Search for the cell housing the specified text and yield its [x, y] center coordinate. 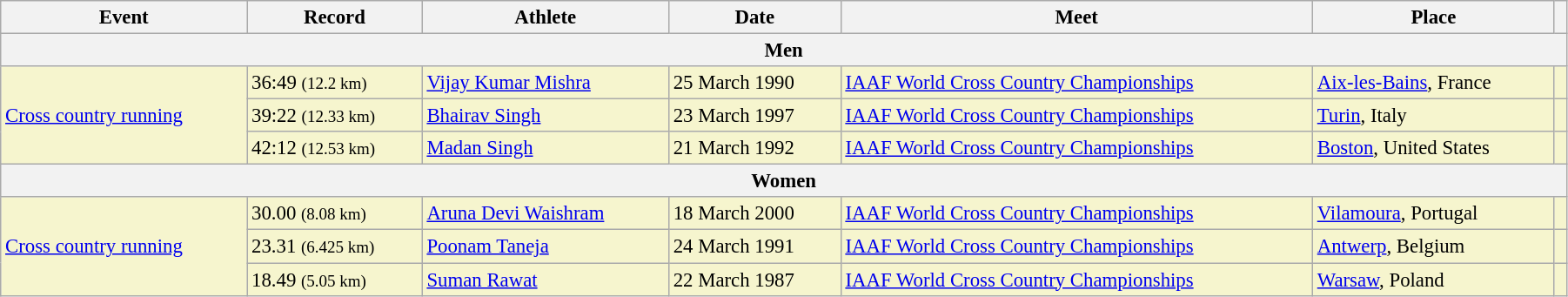
22 March 1987 [754, 280]
Record [334, 17]
Poonam Taneja [545, 246]
30.00 (8.08 km) [334, 213]
25 March 1990 [754, 83]
Place [1433, 17]
18 March 2000 [754, 213]
23 March 1997 [754, 116]
Antwerp, Belgium [1433, 246]
24 March 1991 [754, 246]
Event [124, 17]
Vijay Kumar Mishra [545, 83]
Aix-les-Bains, France [1433, 83]
18.49 (5.05 km) [334, 280]
Madan Singh [545, 148]
Meet [1076, 17]
Suman Rawat [545, 280]
Women [784, 181]
Warsaw, Poland [1433, 280]
Vilamoura, Portugal [1433, 213]
36:49 (12.2 km) [334, 83]
Men [784, 51]
Bhairav Singh [545, 116]
Aruna Devi Waishram [545, 213]
Date [754, 17]
Athlete [545, 17]
42:12 (12.53 km) [334, 148]
Boston, United States [1433, 148]
21 March 1992 [754, 148]
Turin, Italy [1433, 116]
39:22 (12.33 km) [334, 116]
23.31 (6.425 km) [334, 246]
